Find where the given text appears and provide that cell's center as [X, Y] coordinate. 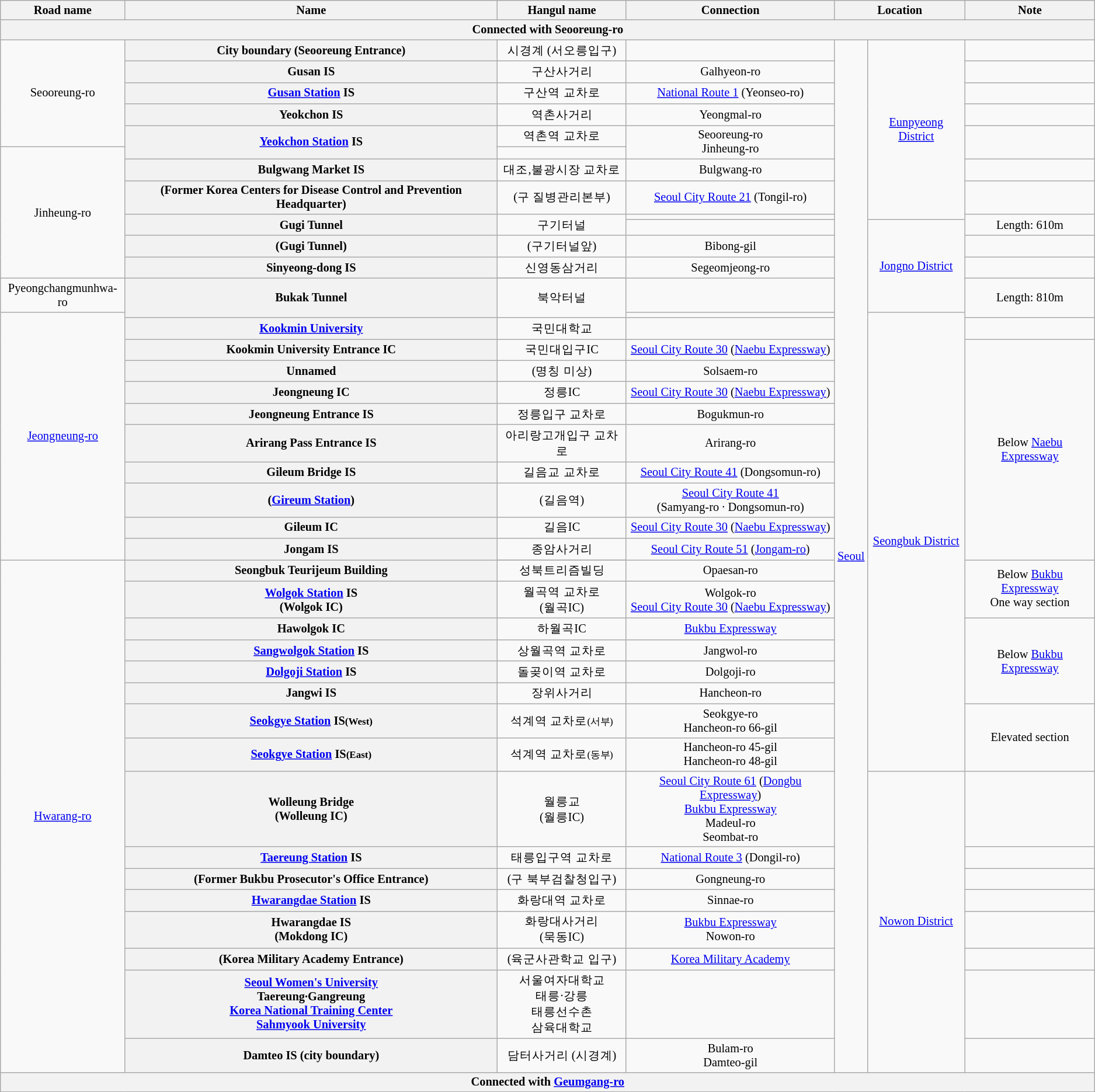
돌곶이역 교차로 [562, 672]
Bukbu ExpresswayNowon-ro [730, 930]
(구기터널앞) [562, 246]
Seoul Women's UniversityTaereung·GangreungKorea National Training CenterSahmyook University [311, 1004]
Gusan Station IS [311, 93]
Jangwol-ro [730, 651]
(길음역) [562, 500]
(구 북부검찰청입구) [562, 879]
Yeongmal-ro [730, 114]
서울여자대학교태릉·강릉태릉선수촌삼육대학교 [562, 1004]
상월곡역 교차로 [562, 651]
태릉입구역 교차로 [562, 857]
Pyeongchangmunhwa-ro [63, 295]
Sinnae-ro [730, 900]
Hawolgok IC [311, 628]
Damteo IS (city boundary) [311, 1055]
하월곡IC [562, 628]
Taereung Station IS [311, 857]
Solsaem-ro [730, 371]
구산역 교차로 [562, 93]
Gugi Tunnel [311, 224]
Seoul City Route 51 (Jongam-ro) [730, 549]
Gileum IC [311, 528]
Seoul City Route 21 (Tongil-ro) [730, 197]
Bulam-roDamteo-gil [730, 1055]
신영동삼거리 [562, 267]
Seooreung-ro [63, 93]
아리랑고개입구 교차로 [562, 443]
Hancheon-ro 45-gilHancheon-ro 48-gil [730, 754]
Bibong-gil [730, 246]
Yeokchon IS [311, 114]
(Gireum Station) [311, 500]
구기터널 [562, 224]
Jeongneung-ro [63, 436]
Sangwolgok Station IS [311, 651]
Seongbuk Teurijeum Building [311, 570]
Bulgwang-ro [730, 169]
National Route 1 (Yeonseo-ro) [730, 93]
석계역 교차로(동부) [562, 754]
Location [899, 10]
화랑대사거리(묵동IC) [562, 930]
Below Bukbu ExpresswayOne way section [1030, 589]
Jangwi IS [311, 693]
Length: 610m [1030, 224]
시경계 (서오릉입구) [562, 50]
정릉입구 교차로 [562, 413]
Jinheung-ro [63, 213]
Seokgye Station IS(East) [311, 754]
Dolgoji Station IS [311, 672]
Nowon District [916, 921]
정릉IC [562, 392]
역촌사거리 [562, 114]
Bulgwang Market IS [311, 169]
Hwarangdae IS(Mokdong IC) [311, 930]
National Route 3 (Dongil-ro) [730, 857]
Arirang Pass Entrance IS [311, 443]
화랑대역 교차로 [562, 900]
Segeomjeong-ro [730, 267]
종암사거리 [562, 549]
Jongno District [916, 266]
월곡역 교차로(월곡IC) [562, 600]
Seongbuk District [916, 541]
(Former Bukbu Prosecutor's Office Entrance) [311, 879]
성북트리즘빌딩 [562, 570]
Kookmin University [311, 328]
길음IC [562, 528]
Wolgok Station IS(Wolgok IC) [311, 600]
Jeongneung Entrance IS [311, 413]
Kookmin University Entrance IC [311, 349]
Hwarang-ro [63, 816]
Hangul name [562, 10]
구산사거리 [562, 71]
Hwarangdae Station IS [311, 900]
국민대학교 [562, 328]
Road name [63, 10]
Connection [730, 10]
Gusan IS [311, 71]
대조,불광시장 교차로 [562, 169]
Note [1030, 10]
Seokgye-roHancheon-ro 66-gil [730, 721]
(Gugi Tunnel) [311, 246]
City boundary (Seooreung Entrance) [311, 50]
Dolgoji-ro [730, 672]
Wolleung Bridge(Wolleung IC) [311, 809]
Seooreung-roJinheung-ro [730, 142]
Connected with Seooreung-ro [548, 30]
Seokgye Station IS(West) [311, 721]
Seoul City Route 61 (Dongbu Expressway)Bukbu ExpresswayMadeul-roSeombat-ro [730, 809]
Connected with Geumgang-ro [548, 1082]
(Former Korea Centers for Disease Control and Prevention Headquarter) [311, 197]
Bukbu Expressway [730, 628]
역촌역 교차로 [562, 135]
Unnamed [311, 371]
Bogukmun-ro [730, 413]
Hancheon-ro [730, 693]
(육군사관학교 입구) [562, 959]
Galhyeon-ro [730, 71]
Gileum Bridge IS [311, 472]
Opaesan-ro [730, 570]
북악터널 [562, 298]
국민대입구IC [562, 349]
Length: 810m [1030, 298]
Wolgok-roSeoul City Route 30 (Naebu Expressway) [730, 600]
Below Naebu Expressway [1030, 449]
담터사거리 (시경계) [562, 1055]
Elevated section [1030, 737]
Seoul City Route 41 (Dongsomun-ro) [730, 472]
Bukak Tunnel [311, 298]
(구 질병관리본부) [562, 197]
(명칭 미상) [562, 371]
Below Bukbu Expressway [1030, 661]
Arirang-ro [730, 443]
Jeongneung IC [311, 392]
석계역 교차로(서부) [562, 721]
Name [311, 10]
Jongam IS [311, 549]
월릉교(월릉IC) [562, 809]
Seoul City Route 41(Samyang-ro · Dongsomun-ro) [730, 500]
Yeokchon Station IS [311, 142]
Korea Military Academy [730, 959]
(Korea Military Academy Entrance) [311, 959]
Seoul [851, 556]
Sinyeong-dong IS [311, 267]
Gongneung-ro [730, 879]
Eunpyeong District [916, 130]
장위사거리 [562, 693]
길음교 교차로 [562, 472]
